Determine the [X, Y] coordinate at the center of the cell enclosing the given text.  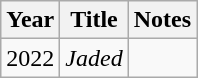
Title [94, 20]
Jaded [94, 58]
2022 [30, 58]
Notes [162, 20]
Year [30, 20]
